For the text-containing cell, return its midpoint in (X, Y) coordinate format. 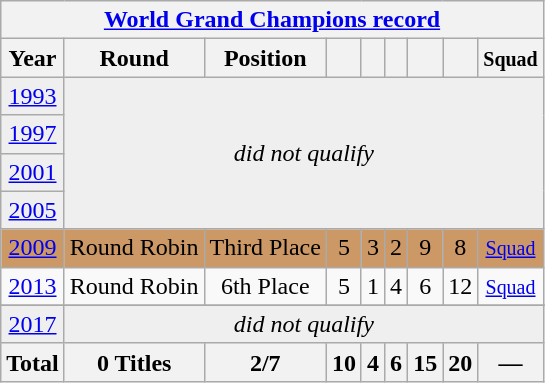
12 (460, 286)
2017 (33, 324)
6th Place (265, 286)
1997 (33, 134)
Round (134, 58)
1 (372, 286)
— (511, 362)
Year (33, 58)
0 Titles (134, 362)
8 (460, 248)
2 (396, 248)
3 (372, 248)
Position (265, 58)
9 (426, 248)
2005 (33, 210)
10 (344, 362)
Third Place (265, 248)
2/7 (265, 362)
20 (460, 362)
1993 (33, 96)
Total (33, 362)
2001 (33, 172)
15 (426, 362)
2009 (33, 248)
2013 (33, 286)
World Grand Champions record (272, 20)
